From the cell containing the given text, extract its center point as [X, Y] coordinate. 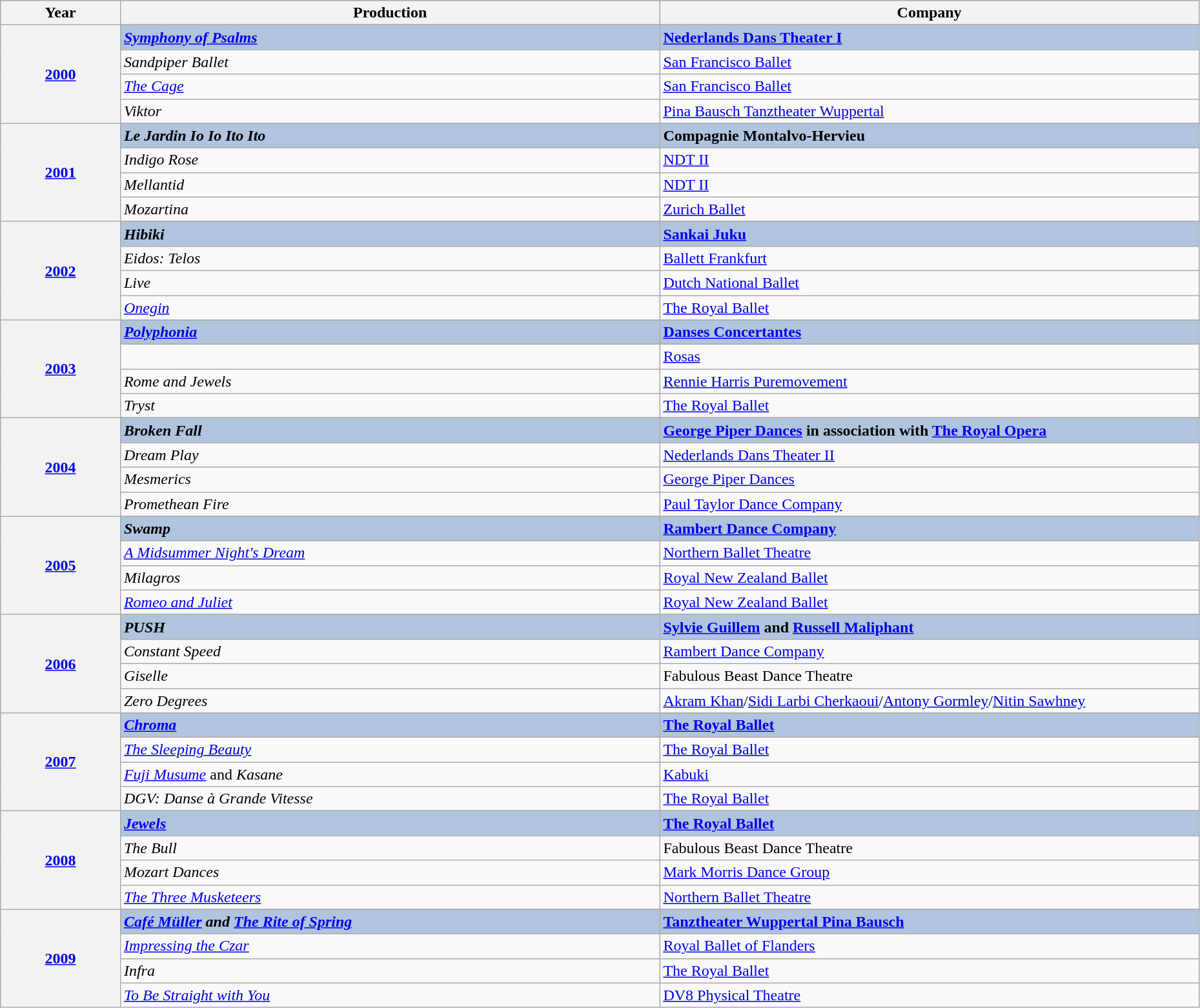
Mozart Dances [390, 872]
The Cage [390, 86]
Mellantid [390, 185]
Romeo and Juliet [390, 602]
A Midsummer Night's Dream [390, 553]
Hibiki [390, 234]
DGV: Danse à Grande Vitesse [390, 799]
George Piper Dances in association with The Royal Opera [930, 430]
2008 [61, 860]
2006 [61, 663]
The Three Musketeers [390, 897]
Tanztheater Wuppertal Pina Bausch [930, 922]
Live [390, 283]
The Bull [390, 848]
Company [930, 13]
Nederlands Dans Theater II [930, 455]
DV8 Physical Theatre [930, 995]
Café Müller and The Rite of Spring [390, 922]
Viktor [390, 111]
Danses Concertantes [930, 332]
Royal Ballet of Flanders [930, 946]
Paul Taylor Dance Company [930, 504]
To Be Straight with You [390, 995]
Compagnie Montalvo-Hervieu [930, 136]
Indigo Rose [390, 160]
George Piper Dances [930, 479]
Mesmerics [390, 479]
Milagros [390, 578]
The Sleeping Beauty [390, 750]
Pina Bausch Tanztheater Wuppertal [930, 111]
Fuji Musume and Kasane [390, 774]
Zero Degrees [390, 700]
2003 [61, 369]
Ballett Frankfurt [930, 258]
Dutch National Ballet [930, 283]
Le Jardin Io Io Ito Ito [390, 136]
Promethean Fire [390, 504]
Symphony of Psalms [390, 37]
Sylvie Guillem and Russell Maliphant [930, 627]
Dream Play [390, 455]
Zurich Ballet [930, 209]
Impressing the Czar [390, 946]
2000 [61, 74]
Constant Speed [390, 651]
Swamp [390, 529]
Chroma [390, 725]
Mozartina [390, 209]
Broken Fall [390, 430]
Infra [390, 971]
PUSH [390, 627]
Jewels [390, 823]
2009 [61, 958]
Year [61, 13]
2002 [61, 270]
Nederlands Dans Theater I [930, 37]
2004 [61, 467]
2001 [61, 172]
2007 [61, 762]
Rennie Harris Puremovement [930, 381]
Mark Morris Dance Group [930, 872]
Eidos: Telos [390, 258]
Polyphonia [390, 332]
Akram Khan/Sidi Larbi Cherkaoui/Antony Gormley/Nitin Sawhney [930, 700]
Sankai Juku [930, 234]
2005 [61, 565]
Giselle [390, 676]
Production [390, 13]
Tryst [390, 406]
Onegin [390, 308]
Sandpiper Ballet [390, 62]
Rome and Jewels [390, 381]
Kabuki [930, 774]
Rosas [930, 357]
